Determine the (x, y) coordinate at the center of the cell enclosing the given text.  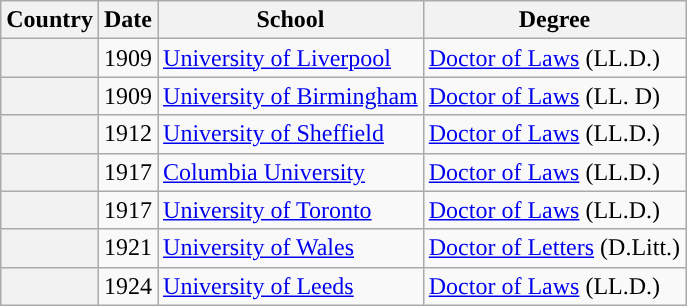
1924 (128, 286)
Country (50, 20)
University of Liverpool (291, 58)
University of Toronto (291, 210)
Degree (554, 20)
University of Wales (291, 248)
1912 (128, 134)
Columbia University (291, 172)
1921 (128, 248)
Doctor of Laws (LL. D) (554, 96)
School (291, 20)
University of Birmingham (291, 96)
University of Sheffield (291, 134)
University of Leeds (291, 286)
Date (128, 20)
Doctor of Letters (D.Litt.) (554, 248)
